Search for the cell housing the specified text and yield its (X, Y) center coordinate. 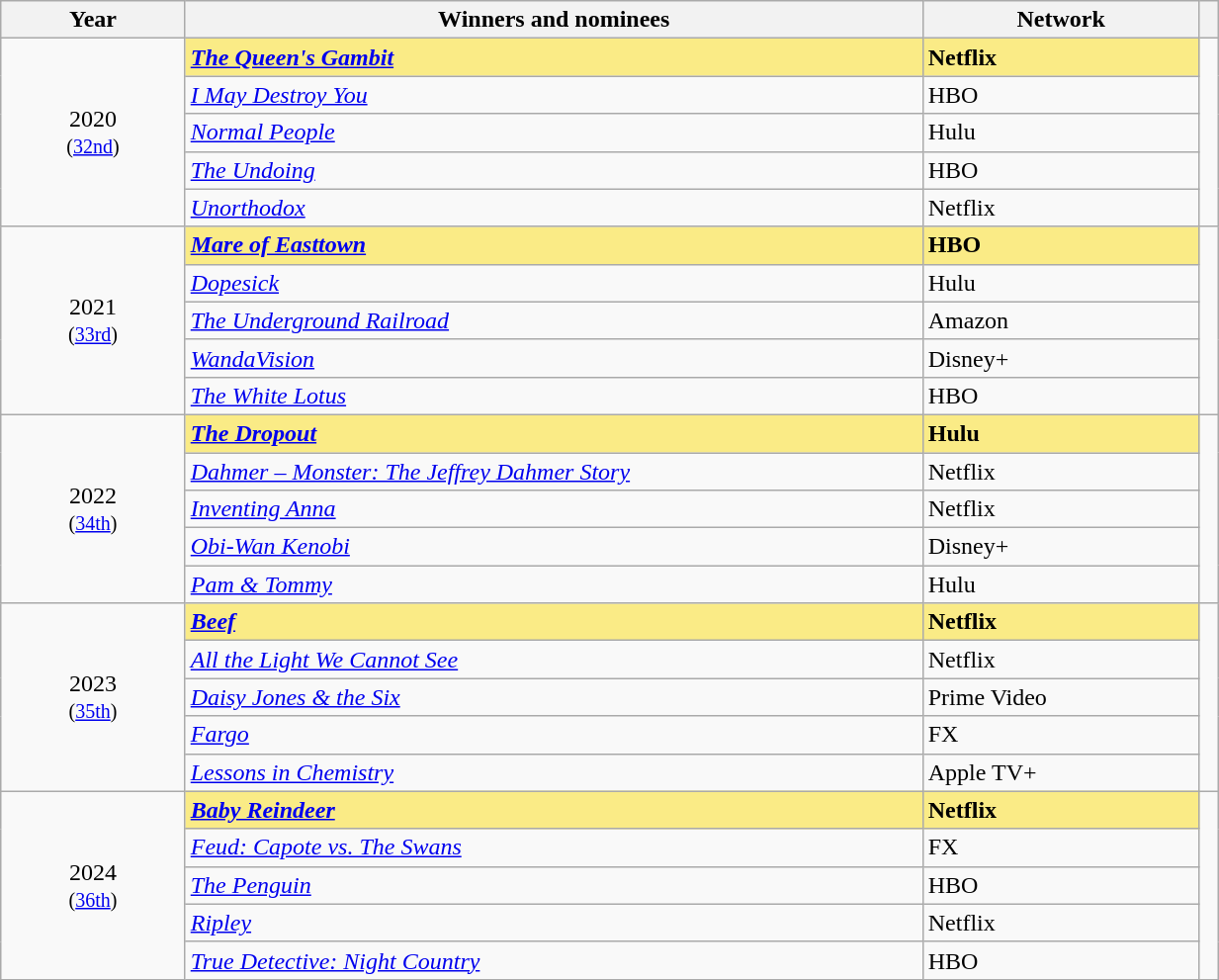
2024(36th) (93, 885)
Lessons in Chemistry (554, 772)
2020(32nd) (93, 133)
The Queen's Gambit (554, 57)
Amazon (1061, 320)
The Dropout (554, 433)
Inventing Anna (554, 509)
Pam & Tommy (554, 584)
WandaVision (554, 358)
Year (93, 20)
Obi-Wan Kenobi (554, 547)
2023(35th) (93, 697)
Normal People (554, 133)
The White Lotus (554, 396)
Prime Video (1061, 697)
Daisy Jones & the Six (554, 697)
Winners and nominees (554, 20)
I May Destroy You (554, 95)
Dopesick (554, 283)
Beef (554, 622)
The Underground Railroad (554, 320)
Mare of Easttown (554, 245)
All the Light We Cannot See (554, 660)
2021(33rd) (93, 320)
Unorthodox (554, 208)
2022(34th) (93, 508)
Baby Reindeer (554, 810)
True Detective: Night Country (554, 960)
The Undoing (554, 170)
Apple TV+ (1061, 772)
Feud: Capote vs. The Swans (554, 847)
Fargo (554, 735)
Ripley (554, 923)
The Penguin (554, 885)
Network (1061, 20)
Dahmer – Monster: The Jeffrey Dahmer Story (554, 472)
